Output the (x, y) coordinate of the center of the cell containing the given text.  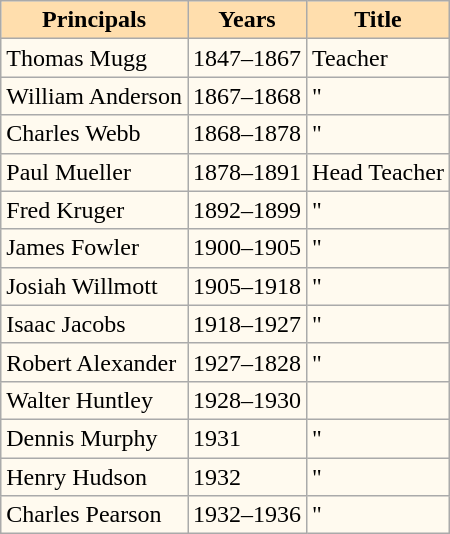
Paul Mueller (94, 172)
Principals (94, 20)
Isaac Jacobs (94, 324)
1928–1930 (248, 400)
Years (248, 20)
1905–1918 (248, 286)
Charles Webb (94, 134)
1868–1878 (248, 134)
1892–1899 (248, 210)
Josiah Willmott (94, 286)
1867–1868 (248, 96)
William Anderson (94, 96)
Charles Pearson (94, 515)
1931 (248, 438)
Dennis Murphy (94, 438)
1918–1927 (248, 324)
Thomas Mugg (94, 58)
James Fowler (94, 248)
Title (378, 20)
1932 (248, 477)
Walter Huntley (94, 400)
Fred Kruger (94, 210)
Henry Hudson (94, 477)
1847–1867 (248, 58)
1900–1905 (248, 248)
Head Teacher (378, 172)
1927–1828 (248, 362)
Robert Alexander (94, 362)
1932–1936 (248, 515)
Teacher (378, 58)
1878–1891 (248, 172)
